Return (X, Y) of the center of cell containing provided text 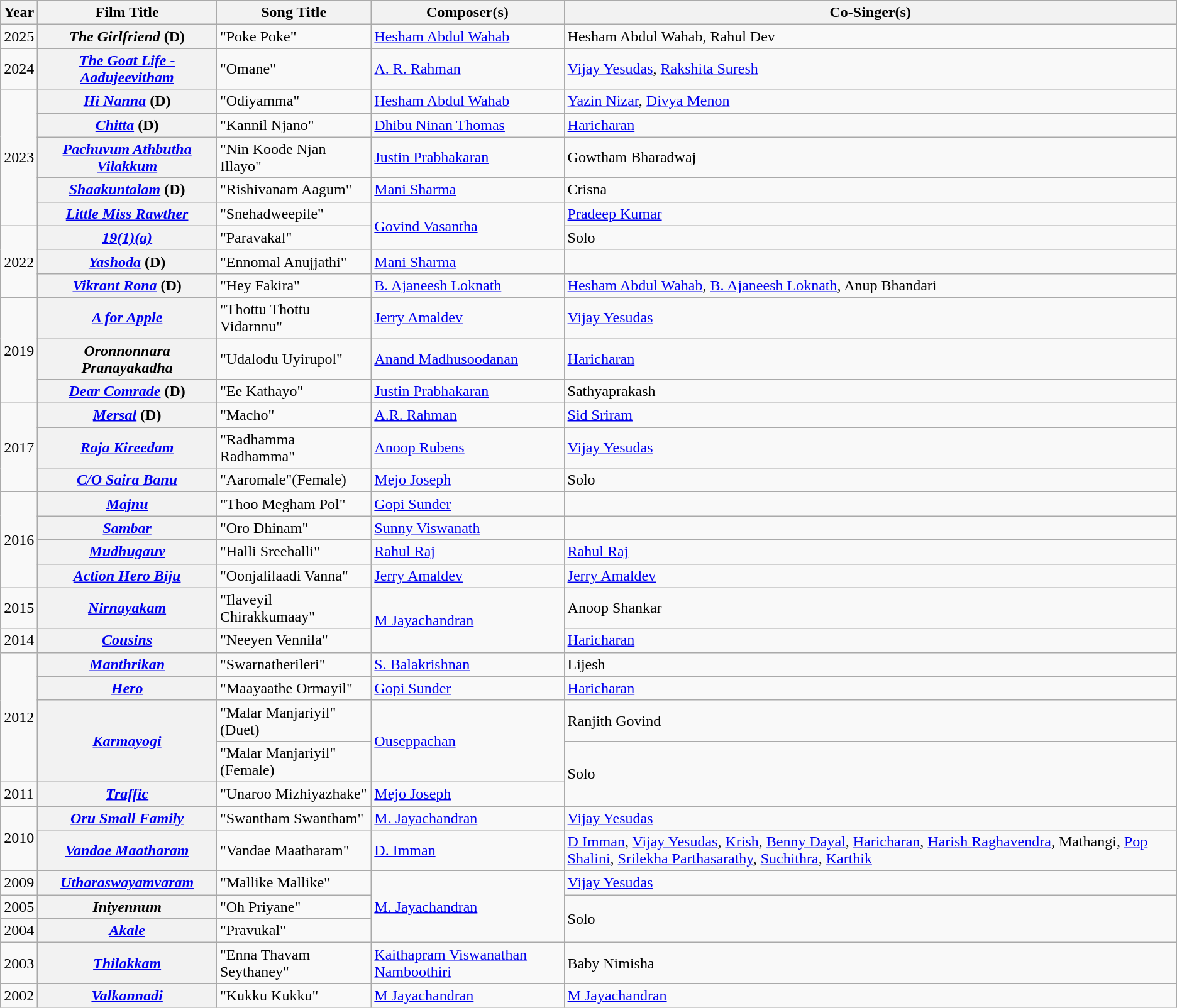
Hi Nanna (D) (127, 101)
Vijay Yesudas, Rakshita Suresh (870, 69)
2023 (19, 157)
"Radhamma Radhamma" (293, 447)
"Unaroo Mizhiyazhake" (293, 794)
2017 (19, 447)
Sid Sriram (870, 415)
"Kukku Kukku" (293, 995)
Song Title (293, 13)
2009 (19, 883)
Vandae Maatharam (127, 851)
Karmayogi (127, 741)
2016 (19, 540)
The Goat Life - Aadujeevitham (127, 69)
2019 (19, 350)
Chitta (D) (127, 125)
2024 (19, 69)
"Macho" (293, 415)
Shaakuntalam (D) (127, 190)
S. Balakrishnan (468, 664)
2015 (19, 608)
"Udalodu Uyirupol" (293, 358)
2012 (19, 717)
D. Imman (468, 851)
Gowtham Bharadwaj (870, 157)
Ouseppachan (468, 741)
"Rishivanam Aagum" (293, 190)
Pachuvum Athbutha Vilakkum (127, 157)
"Oh Priyane" (293, 907)
"Snehadweepile" (293, 214)
2004 (19, 931)
Valkannadi (127, 995)
A. R. Rahman (468, 69)
B. Ajaneesh Loknath (468, 285)
"Hey Fakira" (293, 285)
"Thottu Thottu Vidarnnu" (293, 318)
Vikrant Rona (D) (127, 285)
"Aaromale"(Female) (293, 480)
Hesham Abdul Wahab, Rahul Dev (870, 36)
"Enna Thavam Seythaney" (293, 963)
2003 (19, 963)
2002 (19, 995)
Traffic (127, 794)
"Poke Poke" (293, 36)
Akale (127, 931)
Yashoda (D) (127, 261)
"Ennomal Anujjathi" (293, 261)
Thilakkam (127, 963)
Pradeep Kumar (870, 214)
"Malar Manjariyil"(Female) (293, 762)
Govind Vasantha (468, 226)
"Neeyen Vennila" (293, 640)
"Nin Koode Njan Illayo" (293, 157)
"Odiyamma" (293, 101)
"Pravukal" (293, 931)
Dhibu Ninan Thomas (468, 125)
Iniyennum (127, 907)
Lijesh (870, 664)
Oronnonnara Pranayakadha (127, 358)
Anoop Rubens (468, 447)
A for Apple (127, 318)
C/O Saira Banu (127, 480)
"Swantham Swantham" (293, 818)
2014 (19, 640)
Hesham Abdul Wahab, B. Ajaneesh Loknath, Anup Bhandari (870, 285)
2005 (19, 907)
"Halli Sreehalli" (293, 552)
"Ee Kathayo" (293, 392)
2022 (19, 261)
"Vandae Maatharam" (293, 851)
Anand Madhusoodanan (468, 358)
"Oro Dhinam" (293, 528)
D Imman, Vijay Yesudas, Krish, Benny Dayal, Haricharan, Harish Raghavendra, Mathangi, Pop Shalini, Srilekha Parthasarathy, Suchithra, Karthik (870, 851)
Crisna (870, 190)
Hero (127, 688)
"Oonjalilaadi Vanna" (293, 576)
Nirnayakam (127, 608)
Dear Comrade (D) (127, 392)
Sunny Viswanath (468, 528)
"Maayaathe Ormayil" (293, 688)
The Girlfriend (D) (127, 36)
"Kannil Njano" (293, 125)
"Omane" (293, 69)
"Swarnatherileri" (293, 664)
Year (19, 13)
Manthrikan (127, 664)
19(1)(a) (127, 238)
"Mallike Mallike" (293, 883)
2011 (19, 794)
Majnu (127, 504)
Oru Small Family (127, 818)
Anoop Shankar (870, 608)
Mudhugauv (127, 552)
"Paravakal" (293, 238)
Utharaswayamvaram (127, 883)
Sambar (127, 528)
Action Hero Biju (127, 576)
2025 (19, 36)
Co-Singer(s) (870, 13)
Raja Kireedam (127, 447)
Cousins (127, 640)
Film Title (127, 13)
"Malar Manjariyil"(Duet) (293, 720)
Sathyaprakash (870, 392)
Baby Nimisha (870, 963)
Ranjith Govind (870, 720)
"Ilaveyil Chirakkumaay" (293, 608)
2010 (19, 838)
Yazin Nizar, Divya Menon (870, 101)
Kaithapram Viswanathan Namboothiri (468, 963)
Little Miss Rawther (127, 214)
A.R. Rahman (468, 415)
Composer(s) (468, 13)
Mersal (D) (127, 415)
"Thoo Megham Pol" (293, 504)
